Output the (X, Y) coordinate of the center of the cell containing the given text.  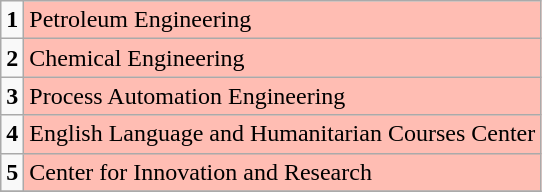
4 (12, 134)
3 (12, 96)
5 (12, 172)
English Language and Humanitarian Courses Center (282, 134)
Chemical Engineering (282, 58)
1 (12, 20)
Center for Innovation and Research (282, 172)
Petroleum Engineering (282, 20)
2 (12, 58)
Process Automation Engineering (282, 96)
